Return the [x, y] coordinate for the center point of the cell that contains the specified text.  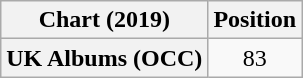
Position [255, 20]
UK Albums (OCC) [104, 58]
83 [255, 58]
Chart (2019) [104, 20]
